Find where the given text appears and provide that cell's center as [x, y] coordinate. 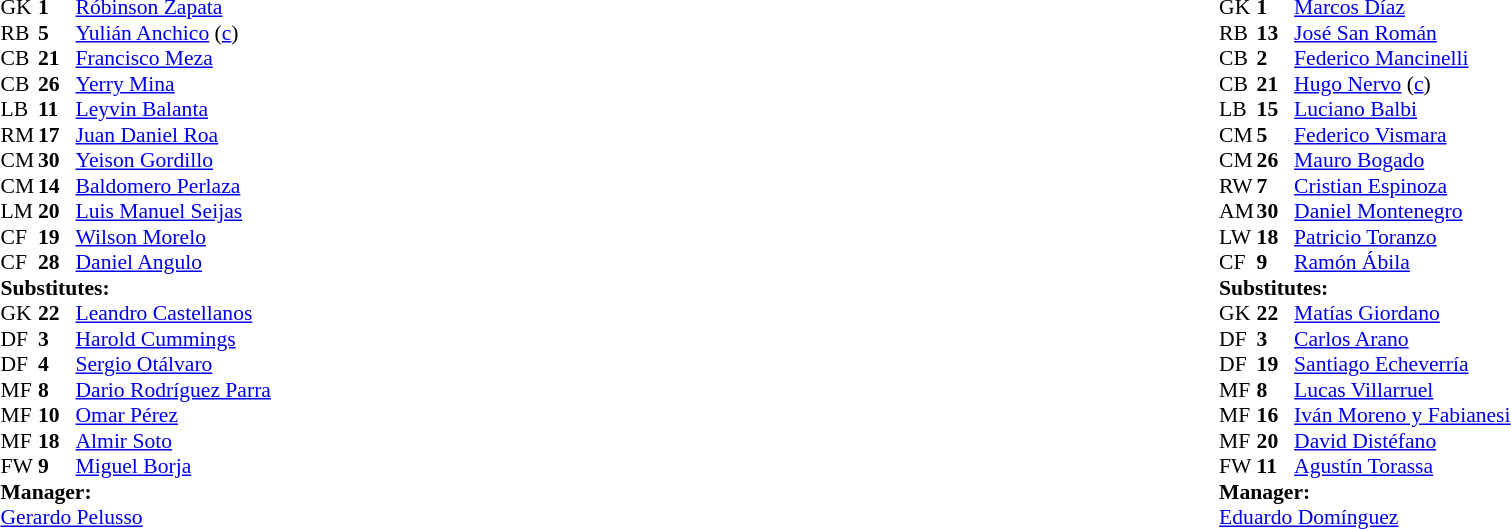
David Distéfano [1402, 441]
Juan Daniel Roa [174, 135]
Ramón Ábila [1402, 263]
Yeison Gordillo [174, 161]
Hugo Nervo (c) [1402, 84]
Leyvin Balanta [174, 109]
17 [57, 135]
7 [1276, 186]
Federico Vismara [1402, 135]
Omar Pérez [174, 415]
Matías Giordano [1402, 313]
Yulián Anchico (c) [174, 33]
Almir Soto [174, 441]
16 [1276, 415]
13 [1276, 33]
Sergio Otálvaro [174, 365]
28 [57, 263]
RM [19, 135]
Iván Moreno y Fabianesi [1402, 415]
10 [57, 415]
LW [1238, 237]
Mauro Bogado [1402, 161]
Leandro Castellanos [174, 313]
Patricio Toranzo [1402, 237]
15 [1276, 109]
Wilson Morelo [174, 237]
Federico Mancinelli [1402, 59]
AM [1238, 211]
14 [57, 186]
RW [1238, 186]
Carlos Arano [1402, 339]
Agustín Torassa [1402, 467]
Baldomero Perlaza [174, 186]
4 [57, 365]
Santiago Echeverría [1402, 365]
Luciano Balbi [1402, 109]
Yerry Mina [174, 84]
Harold Cummings [174, 339]
Luis Manuel Seijas [174, 211]
Francisco Meza [174, 59]
2 [1276, 59]
Dario Rodríguez Parra [174, 390]
Daniel Angulo [174, 263]
LM [19, 211]
Cristian Espinoza [1402, 186]
José San Román [1402, 33]
Lucas Villarruel [1402, 390]
Daniel Montenegro [1402, 211]
Miguel Borja [174, 467]
